Return the (X, Y) coordinate for the center point of the cell that contains the specified text.  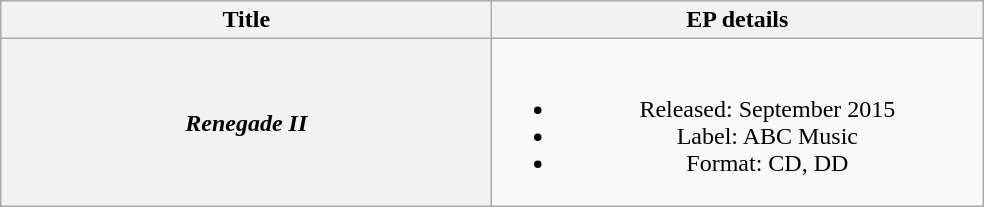
Title (246, 20)
EP details (738, 20)
Renegade II (246, 122)
Released: September 2015Label: ABC MusicFormat: CD, DD (738, 122)
